Return (x, y) of the center of cell containing provided text 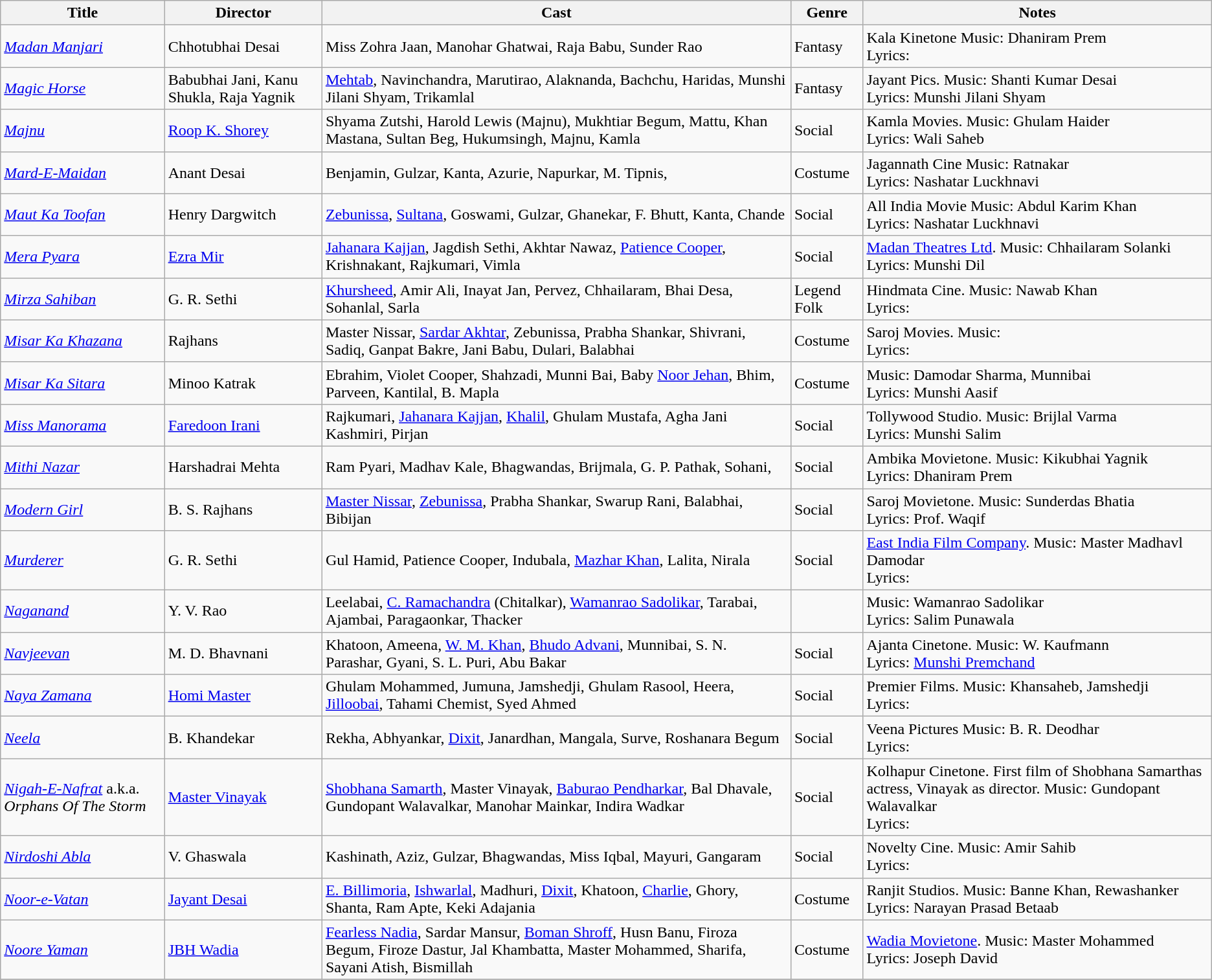
Noor-e-Vatan (83, 898)
Ambika Movietone. Music: Kikubhai Yagnik Lyrics: Dhaniram Prem (1037, 467)
Benjamin, Gulzar, Kanta, Azurie, Napurkar, M. Tipnis, (556, 172)
Mard-E-Maidan (83, 172)
Ranjit Studios. Music: Banne Khan, RewashankerLyrics: Narayan Prasad Betaab (1037, 898)
Title (83, 13)
M. D. Bhavnani (243, 654)
Mirza Sahiban (83, 299)
Master Nissar, Sardar Akhtar, Zebunissa, Prabha Shankar, Shivrani, Sadiq, Ganpat Bakre, Jani Babu, Dulari, Balabhai (556, 340)
Anant Desai (243, 172)
Maut Ka Toofan (83, 215)
Veena Pictures Music: B. R. DeodharLyrics: (1037, 738)
Ajanta Cinetone. Music: W. KaufmannLyrics: Munshi Premchand (1037, 654)
Nirdoshi Abla (83, 857)
Shyama Zutshi, Harold Lewis (Majnu), Mukhtiar Begum, Mattu, Khan Mastana, Sultan Beg, Hukumsingh, Majnu, Kamla (556, 131)
Madan Theatres Ltd. Music: Chhailaram SolankiLyrics: Munshi Dil (1037, 256)
Genre (827, 13)
East India Film Company. Music: Master Madhavl DamodarLyrics: (1037, 561)
Master Vinayak (243, 797)
JBH Wadia (243, 950)
Harshadrai Mehta (243, 467)
Roop K. Shorey (243, 131)
Miss Manorama (83, 425)
Fearless Nadia, Sardar Mansur, Boman Shroff, Husn Banu, Firoza Begum, Firoze Dastur, Jal Khambatta, Master Mohammed, Sharifa, Sayani Atish, Bismillah (556, 950)
Chhotubhai Desai (243, 47)
Misar Ka Sitara (83, 383)
Ghulam Mohammed, Jumuna, Jamshedji, Ghulam Rasool, Heera, Jilloobai, Tahami Chemist, Syed Ahmed (556, 695)
Saroj Movietone. Music: Sunderdas BhatiaLyrics: Prof. Waqif (1037, 509)
Kamla Movies. Music: Ghulam HaiderLyrics: Wali Saheb (1037, 131)
Faredoon Irani (243, 425)
Ezra Mir (243, 256)
E. Billimoria, Ishwarlal, Madhuri, Dixit, Khatoon, Charlie, Ghory, Shanta, Ram Apte, Keki Adajania (556, 898)
Ram Pyari, Madhav Kale, Bhagwandas, Brijmala, G. P. Pathak, Sohani, (556, 467)
Nigah-E-Nafrat a.k.a. Orphans Of The Storm (83, 797)
Zebunissa, Sultana, Goswami, Gulzar, Ghanekar, F. Bhutt, Kanta, Chande (556, 215)
Misar Ka Khazana (83, 340)
B. Khandekar (243, 738)
Homi Master (243, 695)
Tollywood Studio. Music: Brijlal VarmaLyrics: Munshi Salim (1037, 425)
Music: Wamanrao SadolikarLyrics: Salim Punawala (1037, 611)
Jayant Pics. Music: Shanti Kumar DesaiLyrics: Munshi Jilani Shyam (1037, 88)
Naya Zamana (83, 695)
Murderer (83, 561)
Jagannath Cine Music: RatnakarLyrics: Nashatar Luckhnavi (1037, 172)
Leelabai, C. Ramachandra (Chitalkar), Wamanrao Sadolikar, Tarabai, Ajambai, Paragaonkar, Thacker (556, 611)
Notes (1037, 13)
Shobhana Samarth, Master Vinayak, Baburao Pendharkar, Bal Dhavale, Gundopant Walavalkar, Manohar Mainkar, Indira Wadkar (556, 797)
Hindmata Cine. Music: Nawab KhanLyrics: (1037, 299)
Jayant Desai (243, 898)
Master Nissar, Zebunissa, Prabha Shankar, Swarup Rani, Balabhai, Bibijan (556, 509)
Rajhans (243, 340)
V. Ghaswala (243, 857)
Premier Films. Music: Khansaheb, JamshedjiLyrics: (1037, 695)
Kala Kinetone Music: Dhaniram PremLyrics: (1037, 47)
Saroj Movies. Music: Lyrics: (1037, 340)
Wadia Movietone. Music: Master MohammedLyrics: Joseph David (1037, 950)
Director (243, 13)
Noore Yaman (83, 950)
All India Movie Music: Abdul Karim KhanLyrics: Nashatar Luckhnavi (1037, 215)
Magic Horse (83, 88)
Y. V. Rao (243, 611)
Mithi Nazar (83, 467)
Majnu (83, 131)
Ebrahim, Violet Cooper, Shahzadi, Munni Bai, Baby Noor Jehan, Bhim, Parveen, Kantilal, B. Mapla (556, 383)
Novelty Cine. Music: Amir SahibLyrics: (1037, 857)
Khursheed, Amir Ali, Inayat Jan, Pervez, Chhailaram, Bhai Desa, Sohanlal, Sarla (556, 299)
Legend Folk (827, 299)
Mera Pyara (83, 256)
Babubhai Jani, Kanu Shukla, Raja Yagnik (243, 88)
Modern Girl (83, 509)
Kashinath, Aziz, Gulzar, Bhagwandas, Miss Iqbal, Mayuri, Gangaram (556, 857)
Mehtab, Navinchandra, Marutirao, Alaknanda, Bachchu, Haridas, Munshi Jilani Shyam, Trikamlal (556, 88)
Naganand (83, 611)
Music: Damodar Sharma, MunnibaiLyrics: Munshi Aasif (1037, 383)
Khatoon, Ameena, W. M. Khan, Bhudo Advani, Munnibai, S. N. Parashar, Gyani, S. L. Puri, Abu Bakar (556, 654)
Madan Manjari (83, 47)
Cast (556, 13)
Navjeevan (83, 654)
Henry Dargwitch (243, 215)
Neela (83, 738)
Miss Zohra Jaan, Manohar Ghatwai, Raja Babu, Sunder Rao (556, 47)
Gul Hamid, Patience Cooper, Indubala, Mazhar Khan, Lalita, Nirala (556, 561)
B. S. Rajhans (243, 509)
Kolhapur Cinetone. First film of Shobhana Samarthas actress, Vinayak as director. Music: Gundopant WalavalkarLyrics: (1037, 797)
Rajkumari, Jahanara Kajjan, Khalil, Ghulam Mustafa, Agha Jani Kashmiri, Pirjan (556, 425)
Rekha, Abhyankar, Dixit, Janardhan, Mangala, Surve, Roshanara Begum (556, 738)
Jahanara Kajjan, Jagdish Sethi, Akhtar Nawaz, Patience Cooper, Krishnakant, Rajkumari, Vimla (556, 256)
Minoo Katrak (243, 383)
